Pinpoint the cell where the given text exists, returning its [X, Y] midpoint coordinate. 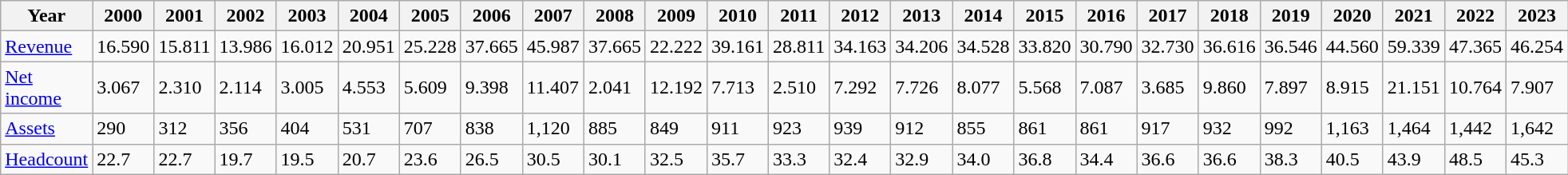
10.764 [1475, 88]
2007 [552, 16]
35.7 [738, 159]
34.528 [984, 46]
23.6 [430, 159]
34.0 [984, 159]
26.5 [492, 159]
939 [861, 129]
312 [184, 129]
11.407 [552, 88]
992 [1290, 129]
7.087 [1107, 88]
2013 [921, 16]
21.151 [1413, 88]
12.192 [675, 88]
19.7 [246, 159]
3.005 [307, 88]
47.365 [1475, 46]
Headcount [46, 159]
30.1 [615, 159]
8.915 [1352, 88]
34.206 [921, 46]
2004 [369, 16]
2022 [1475, 16]
2001 [184, 16]
2023 [1536, 16]
911 [738, 129]
404 [307, 129]
838 [492, 129]
39.161 [738, 46]
22.222 [675, 46]
2005 [430, 16]
1,464 [1413, 129]
7.726 [921, 88]
15.811 [184, 46]
25.228 [430, 46]
9.398 [492, 88]
2016 [1107, 16]
30.5 [552, 159]
Year [46, 16]
2019 [1290, 16]
2017 [1167, 16]
40.5 [1352, 159]
917 [1167, 129]
1,120 [552, 129]
45.987 [552, 46]
855 [984, 129]
2014 [984, 16]
44.560 [1352, 46]
7.907 [1536, 88]
13.986 [246, 46]
33.820 [1044, 46]
16.012 [307, 46]
Revenue [46, 46]
1,642 [1536, 129]
20.951 [369, 46]
30.790 [1107, 46]
849 [675, 129]
32.9 [921, 159]
912 [921, 129]
2.310 [184, 88]
923 [799, 129]
1,442 [1475, 129]
2000 [123, 16]
932 [1229, 129]
59.339 [1413, 46]
531 [369, 129]
2008 [615, 16]
32.730 [1167, 46]
9.860 [1229, 88]
48.5 [1475, 159]
356 [246, 129]
19.5 [307, 159]
2.114 [246, 88]
36.616 [1229, 46]
2012 [861, 16]
2021 [1413, 16]
45.3 [1536, 159]
707 [430, 129]
2010 [738, 16]
7.292 [861, 88]
2.041 [615, 88]
2006 [492, 16]
36.8 [1044, 159]
290 [123, 129]
33.3 [799, 159]
1,163 [1352, 129]
Assets [46, 129]
34.163 [861, 46]
8.077 [984, 88]
3.067 [123, 88]
2018 [1229, 16]
34.4 [1107, 159]
38.3 [1290, 159]
32.4 [861, 159]
2020 [1352, 16]
885 [615, 129]
Net income [46, 88]
2015 [1044, 16]
43.9 [1413, 159]
36.546 [1290, 46]
16.590 [123, 46]
5.609 [430, 88]
7.897 [1290, 88]
2009 [675, 16]
28.811 [799, 46]
46.254 [1536, 46]
32.5 [675, 159]
2003 [307, 16]
7.713 [738, 88]
2002 [246, 16]
4.553 [369, 88]
5.568 [1044, 88]
2011 [799, 16]
2.510 [799, 88]
20.7 [369, 159]
3.685 [1167, 88]
